Detect which cell encompasses the target text, then output its (X, Y) center coordinate. 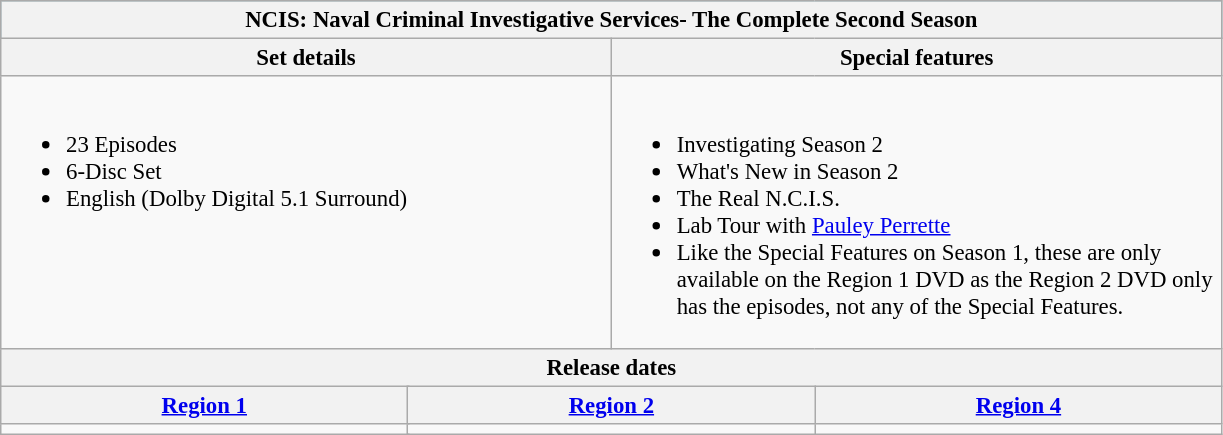
Region 4 (1018, 405)
Special features (916, 58)
Region 1 (204, 405)
NCIS: Naval Criminal Investigative Services- The Complete Second Season (612, 20)
Region 2 (612, 405)
23 Episodes6-Disc SetEnglish (Dolby Digital 5.1 Surround) (306, 212)
Release dates (612, 367)
Set details (306, 58)
